Locate the cell with the specified text and output its [X, Y] center coordinate. 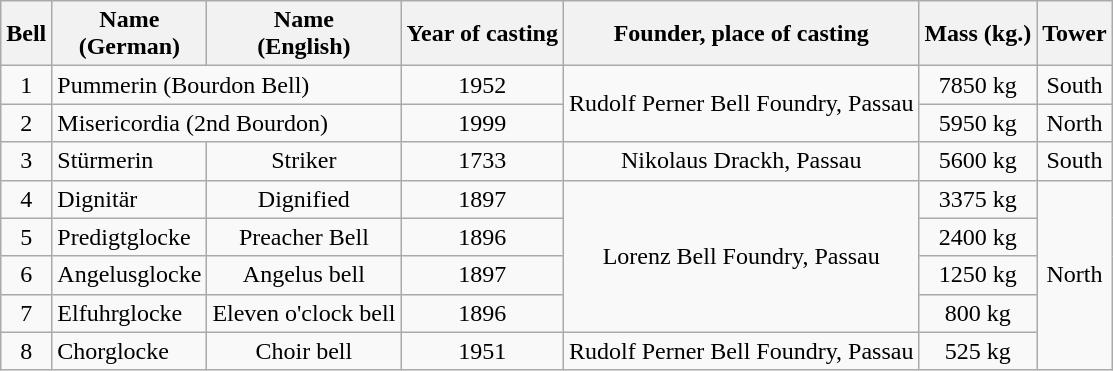
Angelusglocke [130, 275]
1999 [482, 123]
Lorenz Bell Foundry, Passau [740, 256]
Dignitär [130, 199]
Striker [304, 161]
1733 [482, 161]
1952 [482, 85]
7850 kg [978, 85]
2400 kg [978, 237]
6 [26, 275]
Pummerin (Bourdon Bell) [226, 85]
Eleven o'clock bell [304, 313]
Stürmerin [130, 161]
Preacher Bell [304, 237]
Name(English) [304, 34]
Name(German) [130, 34]
Bell [26, 34]
Elfuhrglocke [130, 313]
Mass (kg.) [978, 34]
Founder, place of casting [740, 34]
Tower [1075, 34]
5600 kg [978, 161]
525 kg [978, 351]
3375 kg [978, 199]
1951 [482, 351]
5 [26, 237]
Nikolaus Drackh, Passau [740, 161]
7 [26, 313]
Misericordia (2nd Bourdon) [226, 123]
Angelus bell [304, 275]
3 [26, 161]
8 [26, 351]
1 [26, 85]
4 [26, 199]
Year of casting [482, 34]
1250 kg [978, 275]
Chorglocke [130, 351]
Predigtglocke [130, 237]
800 kg [978, 313]
2 [26, 123]
Dignified [304, 199]
5950 kg [978, 123]
Choir bell [304, 351]
